Extract the [X, Y] coordinate from the center of the cell holding the provided text.  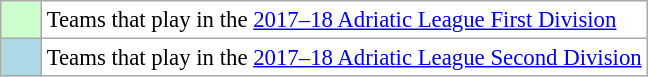
Teams that play in the 2017–18 Adriatic League First Division [344, 20]
Teams that play in the 2017–18 Adriatic League Second Division [344, 58]
